Locate the cell with the specified text and output its (X, Y) center coordinate. 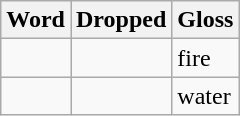
water (206, 96)
Word (36, 20)
fire (206, 58)
Dropped (120, 20)
Gloss (206, 20)
